Locate the cell with the specified text and output its [x, y] center coordinate. 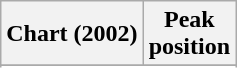
Chart (2002) [72, 34]
Peakposition [189, 34]
